Provide the [x, y] coordinate of the cell's center where the given text is located.  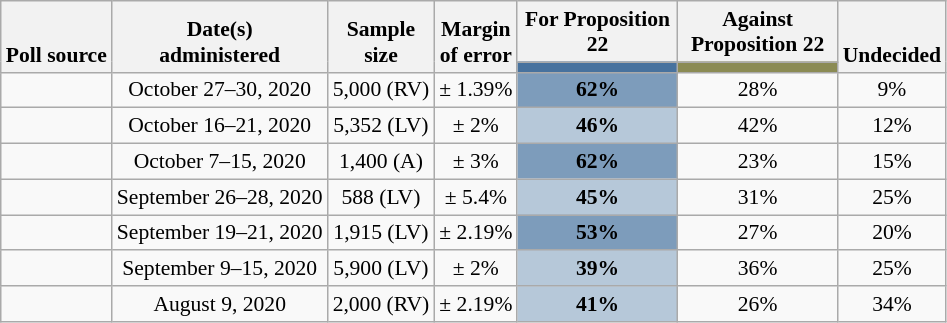
9% [892, 90]
± 5.4% [476, 197]
23% [758, 162]
Date(s)administered [220, 36]
42% [758, 126]
1,915 (LV) [382, 233]
For Proposition 22 [597, 32]
36% [758, 269]
Poll source [56, 36]
Against Proposition 22 [758, 32]
20% [892, 233]
1,400 (A) [382, 162]
September 9–15, 2020 [220, 269]
39% [597, 269]
27% [758, 233]
October 16–21, 2020 [220, 126]
Undecided [892, 36]
46% [597, 126]
15% [892, 162]
Samplesize [382, 36]
October 27–30, 2020 [220, 90]
5,352 (LV) [382, 126]
5,900 (LV) [382, 269]
41% [597, 304]
28% [758, 90]
September 19–21, 2020 [220, 233]
26% [758, 304]
± 1.39% [476, 90]
34% [892, 304]
August 9, 2020 [220, 304]
± 3% [476, 162]
Marginof error [476, 36]
12% [892, 126]
5,000 (RV) [382, 90]
2,000 (RV) [382, 304]
September 26–28, 2020 [220, 197]
53% [597, 233]
588 (LV) [382, 197]
31% [758, 197]
October 7–15, 2020 [220, 162]
45% [597, 197]
